Return the [X, Y] coordinate for the center point of the cell that contains the specified text.  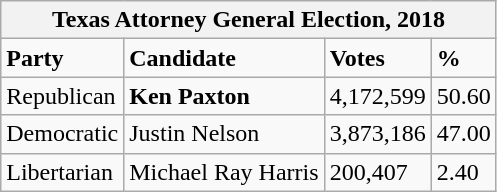
47.00 [464, 134]
Ken Paxton [224, 96]
Candidate [224, 58]
Libertarian [62, 172]
Votes [378, 58]
2.40 [464, 172]
4,172,599 [378, 96]
3,873,186 [378, 134]
200,407 [378, 172]
50.60 [464, 96]
% [464, 58]
Texas Attorney General Election, 2018 [248, 20]
Republican [62, 96]
Michael Ray Harris [224, 172]
Justin Nelson [224, 134]
Party [62, 58]
Democratic [62, 134]
